Search for the cell housing the specified text and yield its (X, Y) center coordinate. 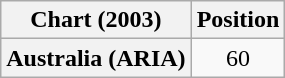
Position (238, 20)
Australia (ARIA) (96, 58)
60 (238, 58)
Chart (2003) (96, 20)
